Search for the cell housing the specified text and yield its (x, y) center coordinate. 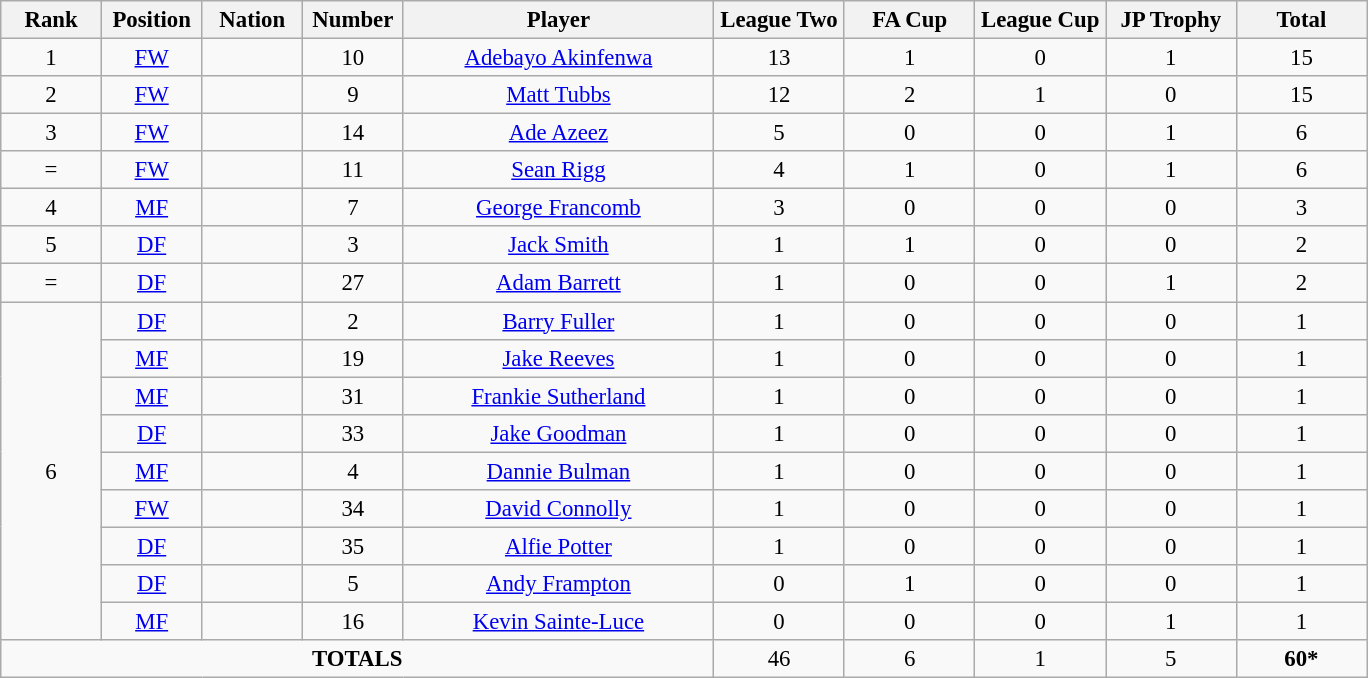
TOTALS (358, 659)
Jack Smith (558, 245)
11 (354, 170)
Total (1302, 20)
Dannie Bulman (558, 471)
Frankie Sutherland (558, 396)
Andy Frampton (558, 584)
Barry Fuller (558, 321)
Nation (252, 20)
16 (354, 621)
Matt Tubbs (558, 95)
33 (354, 433)
JP Trophy (1172, 20)
14 (354, 133)
FA Cup (910, 20)
Ade Azeez (558, 133)
Jake Reeves (558, 358)
League Cup (1040, 20)
27 (354, 283)
35 (354, 546)
34 (354, 509)
George Francomb (558, 208)
31 (354, 396)
David Connolly (558, 509)
9 (354, 95)
13 (780, 58)
Rank (52, 20)
Alfie Potter (558, 546)
Player (558, 20)
Kevin Sainte-Luce (558, 621)
19 (354, 358)
Jake Goodman (558, 433)
46 (780, 659)
Adam Barrett (558, 283)
7 (354, 208)
Number (354, 20)
Adebayo Akinfenwa (558, 58)
60* (1302, 659)
10 (354, 58)
Position (152, 20)
League Two (780, 20)
Sean Rigg (558, 170)
12 (780, 95)
